Search for the cell housing the specified text and yield its (x, y) center coordinate. 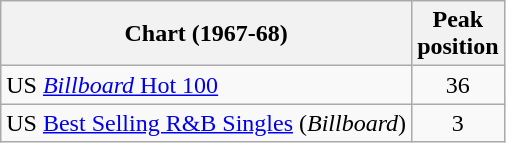
US Best Selling R&B Singles (Billboard) (206, 123)
Chart (1967-68) (206, 34)
US Billboard Hot 100 (206, 85)
3 (458, 123)
36 (458, 85)
Peakposition (458, 34)
